For the text-containing cell, return its midpoint in [x, y] coordinate format. 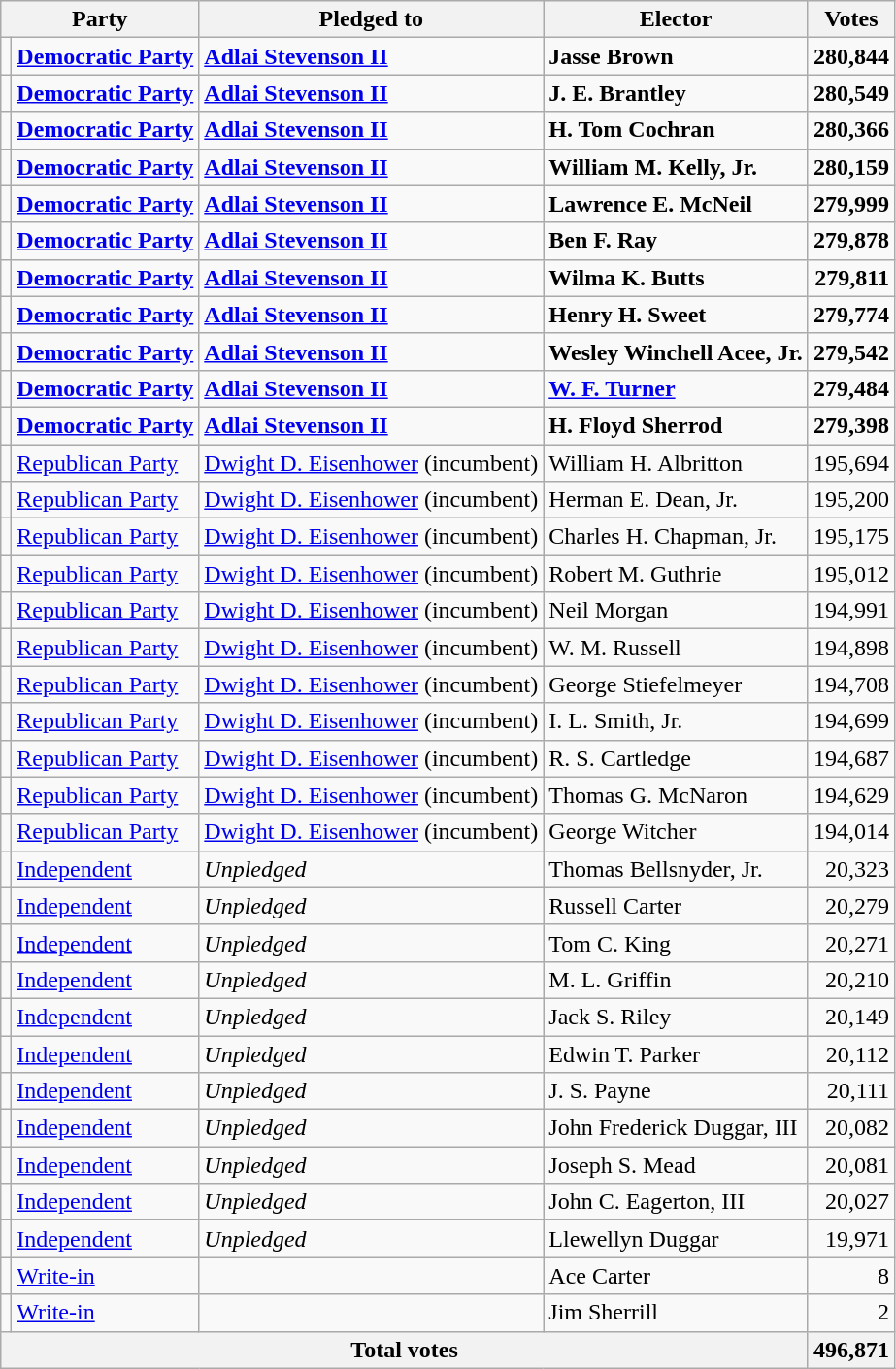
Thomas Bellsnyder, Jr. [676, 869]
Charles H. Chapman, Jr. [676, 537]
J. E. Brantley [676, 93]
20,210 [850, 980]
Jim Sherrill [676, 1313]
Llewellyn Duggar [676, 1239]
19,971 [850, 1239]
Russell Carter [676, 906]
John C. Eagerton, III [676, 1202]
194,898 [850, 648]
8 [850, 1276]
280,159 [850, 167]
Joseph S. Mead [676, 1165]
Henry H. Sweet [676, 315]
20,082 [850, 1128]
20,081 [850, 1165]
20,271 [850, 943]
279,484 [850, 388]
Herman E. Dean, Jr. [676, 500]
Tom C. King [676, 943]
194,991 [850, 611]
279,542 [850, 351]
M. L. Griffin [676, 980]
195,200 [850, 500]
H. Floyd Sherrod [676, 425]
195,694 [850, 463]
20,111 [850, 1091]
Robert M. Guthrie [676, 574]
279,398 [850, 425]
195,175 [850, 537]
Pledged to [371, 19]
279,774 [850, 315]
William M. Kelly, Jr. [676, 167]
279,999 [850, 204]
280,549 [850, 93]
20,112 [850, 1053]
Wilma K. Butts [676, 278]
R. S. Cartledge [676, 758]
Lawrence E. McNeil [676, 204]
Edwin T. Parker [676, 1053]
Ben F. Ray [676, 241]
20,279 [850, 906]
194,687 [850, 758]
20,323 [850, 869]
20,149 [850, 1017]
Jack S. Riley [676, 1017]
Elector [676, 19]
194,629 [850, 795]
J. S. Payne [676, 1091]
I. L. Smith, Jr. [676, 721]
George Stiefelmeyer [676, 684]
Party [100, 19]
William H. Albritton [676, 463]
280,844 [850, 56]
H. Tom Cochran [676, 130]
2 [850, 1313]
Jasse Brown [676, 56]
279,878 [850, 241]
496,871 [850, 1350]
279,811 [850, 278]
Neil Morgan [676, 611]
194,699 [850, 721]
John Frederick Duggar, III [676, 1128]
194,014 [850, 832]
Wesley Winchell Acee, Jr. [676, 351]
W. F. Turner [676, 388]
280,366 [850, 130]
195,012 [850, 574]
194,708 [850, 684]
Thomas G. McNaron [676, 795]
W. M. Russell [676, 648]
Total votes [405, 1350]
George Witcher [676, 832]
20,027 [850, 1202]
Ace Carter [676, 1276]
Votes [850, 19]
